For the text-containing cell, return its midpoint in (x, y) coordinate format. 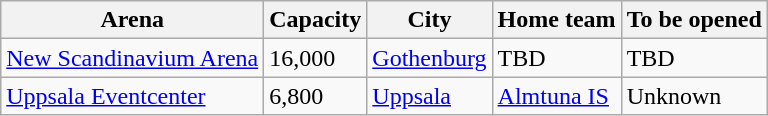
Almtuna IS (556, 96)
City (430, 20)
Home team (556, 20)
16,000 (316, 58)
Unknown (694, 96)
Uppsala (430, 96)
Uppsala Eventcenter (132, 96)
New Scandinavium Arena (132, 58)
Gothenburg (430, 58)
To be opened (694, 20)
6,800 (316, 96)
Arena (132, 20)
Capacity (316, 20)
